Detect which cell encompasses the target text, then output its (x, y) center coordinate. 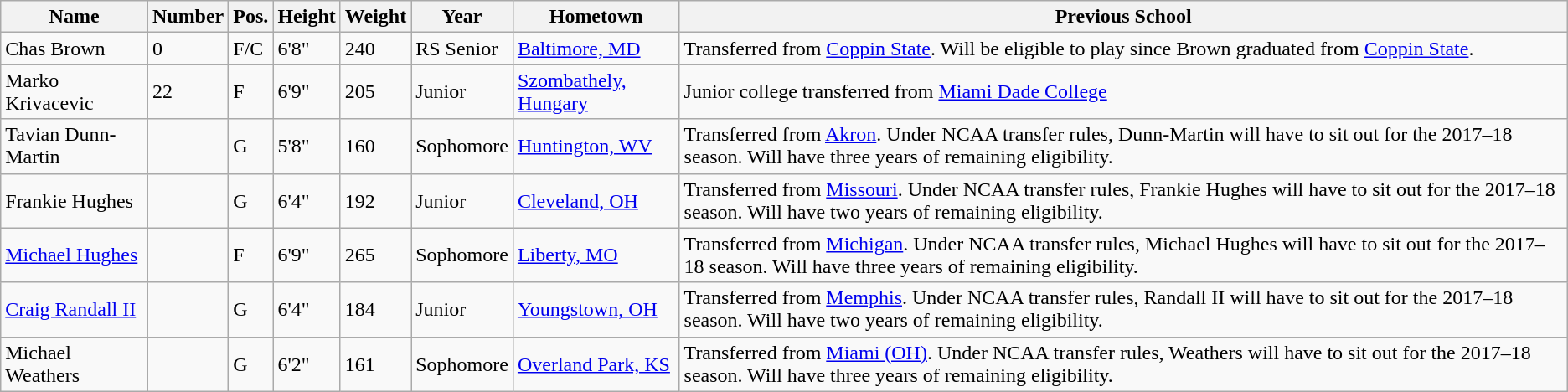
Liberty, MO (596, 255)
Marko Krivacevic (75, 92)
Name (75, 17)
Pos. (251, 17)
Frankie Hughes (75, 201)
Youngstown, OH (596, 310)
RS Senior (462, 49)
Cleveland, OH (596, 201)
192 (375, 201)
Michael Hughes (75, 255)
265 (375, 255)
Szombathely, Hungary (596, 92)
Hometown (596, 17)
Michael Weathers (75, 364)
5'8" (307, 146)
Baltimore, MD (596, 49)
160 (375, 146)
Weight (375, 17)
0 (188, 49)
240 (375, 49)
161 (375, 364)
184 (375, 310)
205 (375, 92)
Tavian Dunn-Martin (75, 146)
22 (188, 92)
F/C (251, 49)
Previous School (1123, 17)
Height (307, 17)
Number (188, 17)
Year (462, 17)
Junior college transferred from Miami Dade College (1123, 92)
Overland Park, KS (596, 364)
Huntington, WV (596, 146)
Chas Brown (75, 49)
6'8" (307, 49)
Craig Randall II (75, 310)
6'2" (307, 364)
Transferred from Coppin State. Will be eligible to play since Brown graduated from Coppin State. (1123, 49)
